Return [x, y] of the center of cell containing provided text 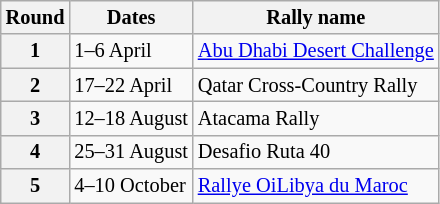
Round [36, 17]
Desafio Ruta 40 [316, 152]
4–10 October [131, 186]
Rally name [316, 17]
Dates [131, 17]
17–22 April [131, 85]
1–6 April [131, 51]
1 [36, 51]
25–31 August [131, 152]
2 [36, 85]
4 [36, 152]
12–18 August [131, 118]
Abu Dhabi Desert Challenge [316, 51]
Rallye OiLibya du Maroc [316, 186]
5 [36, 186]
Atacama Rally [316, 118]
Qatar Cross-Country Rally [316, 85]
3 [36, 118]
